From the cell containing the given text, extract its center point as (x, y) coordinate. 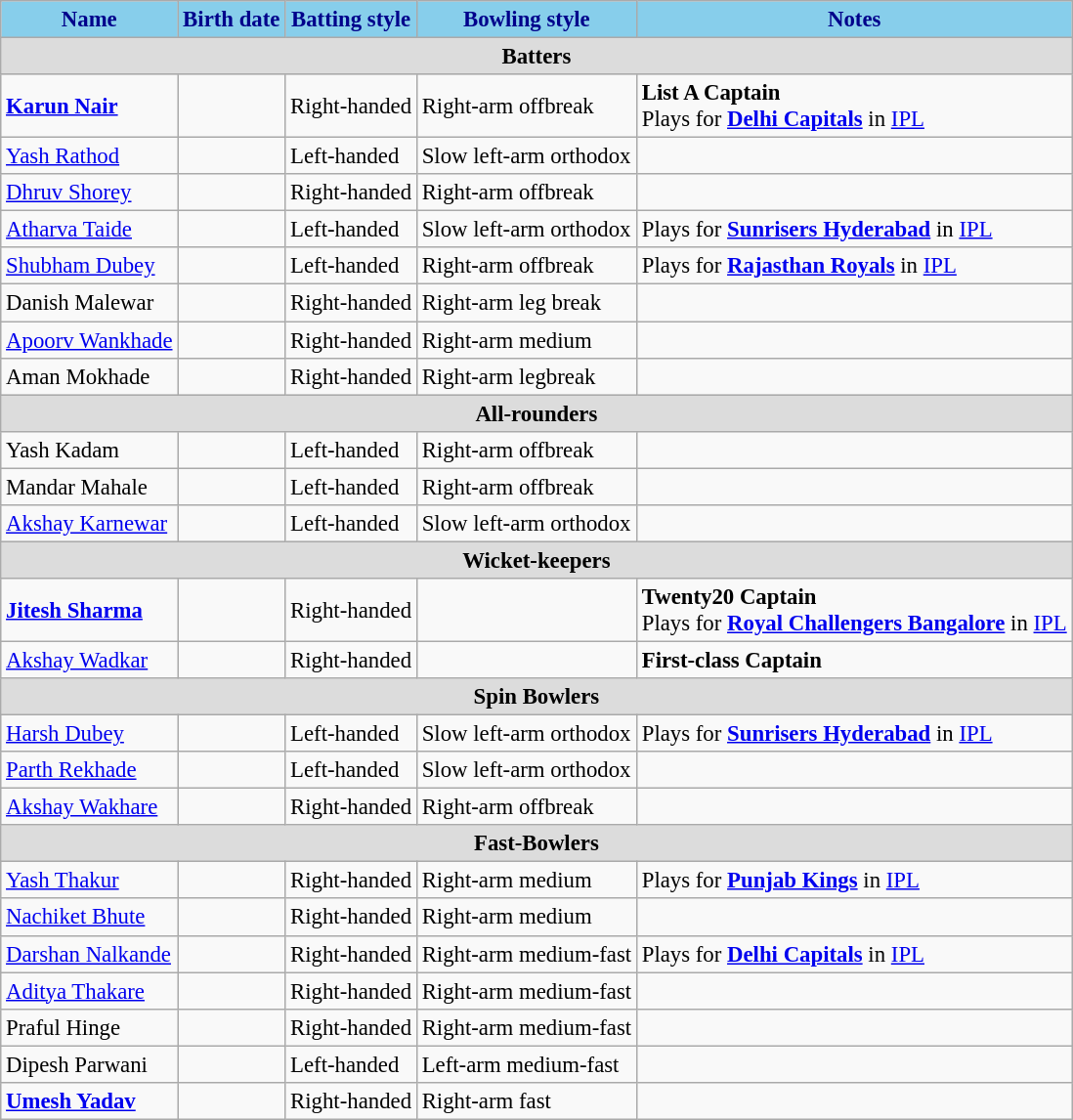
Right-arm leg break (526, 303)
Batting style (352, 20)
Akshay Wadkar (90, 660)
Right-arm legbreak (526, 376)
Wicket-keepers (536, 560)
Apoorv Wankhade (90, 340)
First-class Captain (854, 660)
Shubham Dubey (90, 267)
Umesh Yadav (90, 1101)
Dipesh Parwani (90, 1064)
Notes (854, 20)
Nachiket Bhute (90, 918)
Name (90, 20)
Darshan Nalkande (90, 954)
Yash Kadam (90, 450)
Yash Rathod (90, 156)
Plays for Delhi Capitals in IPL (854, 954)
Fast-Bowlers (536, 843)
Atharva Taide (90, 230)
Praful Hinge (90, 1027)
Akshay Karnewar (90, 524)
Jitesh Sharma (90, 610)
Dhruv Shorey (90, 193)
Aditya Thakare (90, 991)
Aman Mokhade (90, 376)
List A Captain Plays for Delhi Capitals in IPL (854, 106)
Birth date (232, 20)
Bowling style (526, 20)
Twenty20 Captain Plays for Royal Challengers Bangalore in IPL (854, 610)
All-rounders (536, 413)
Harsh Dubey (90, 734)
Danish Malewar (90, 303)
Parth Rekhade (90, 770)
Batters (536, 57)
Left-arm medium-fast (526, 1064)
Right-arm fast (526, 1101)
Plays for Punjab Kings in IPL (854, 881)
Plays for Rajasthan Royals in IPL (854, 267)
Karun Nair (90, 106)
Mandar Mahale (90, 487)
Spin Bowlers (536, 697)
Yash Thakur (90, 881)
Akshay Wakhare (90, 807)
